Capture the cell that displays the provided text and extract its (X, Y) central coordinate. 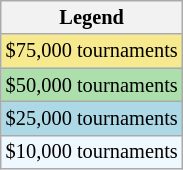
$75,000 tournaments (92, 51)
$50,000 tournaments (92, 85)
$10,000 tournaments (92, 152)
Legend (92, 17)
$25,000 tournaments (92, 118)
